Search for the cell housing the specified text and yield its [x, y] center coordinate. 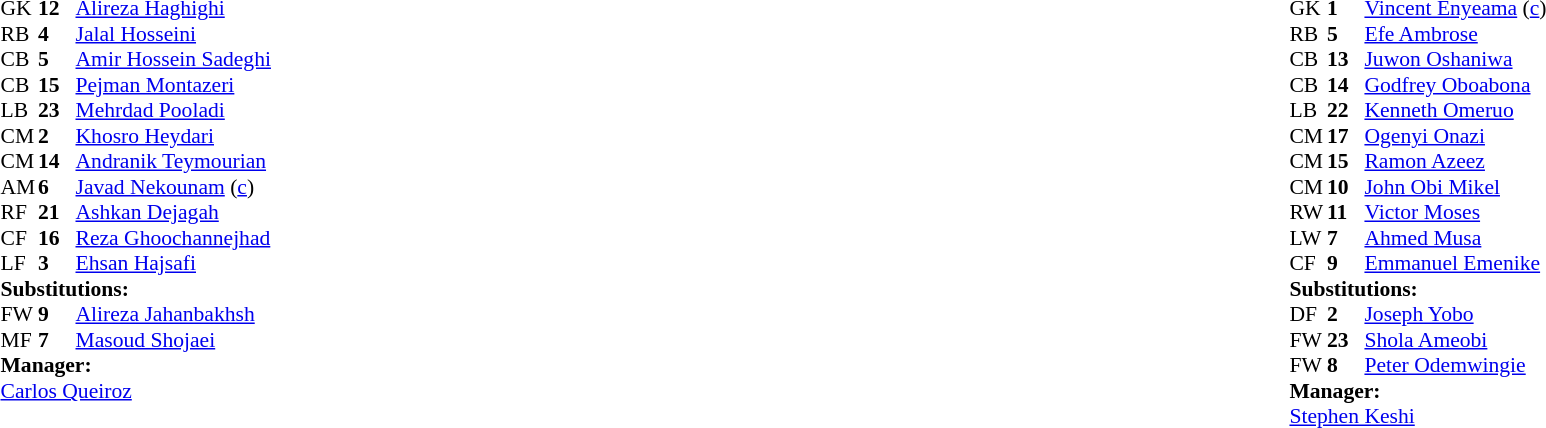
AM [19, 187]
John Obi Mikel [1455, 187]
4 [57, 34]
Efe Ambrose [1455, 34]
Juwon Oshaniwa [1455, 59]
DF [1308, 315]
Ogenyi Onazi [1455, 136]
13 [1346, 59]
Ahmed Musa [1455, 238]
17 [1346, 136]
16 [57, 238]
Ramon Azeez [1455, 161]
Emmanuel Emenike [1455, 263]
Joseph Yobo [1455, 315]
Amir Hossein Sadeghi [174, 59]
Godfrey Oboabona [1455, 85]
8 [1346, 365]
Pejman Montazeri [174, 85]
Victor Moses [1455, 213]
Kenneth Omeruo [1455, 111]
MF [19, 340]
RW [1308, 213]
Ehsan Hajsafi [174, 263]
Ashkan Dejagah [174, 213]
Mehrdad Pooladi [174, 111]
6 [57, 187]
Andranik Teymourian [174, 161]
Shola Ameobi [1455, 340]
3 [57, 263]
Khosro Heydari [174, 136]
Javad Nekounam (c) [174, 187]
10 [1346, 187]
21 [57, 213]
Peter Odemwingie [1455, 365]
RF [19, 213]
Masoud Shojaei [174, 340]
LW [1308, 238]
Jalal Hosseini [174, 34]
Carlos Queiroz [135, 391]
Reza Ghoochannejhad [174, 238]
Alireza Jahanbakhsh [174, 315]
LF [19, 263]
11 [1346, 213]
22 [1346, 111]
